Pinpoint the cell where the given text exists, returning its (X, Y) midpoint coordinate. 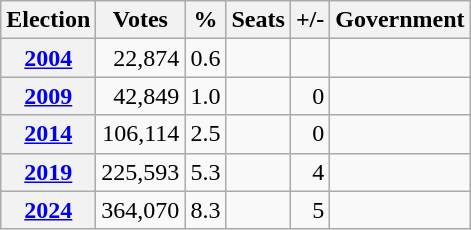
106,114 (140, 134)
2.5 (206, 134)
225,593 (140, 172)
Election (48, 20)
0.6 (206, 58)
2014 (48, 134)
1.0 (206, 96)
2009 (48, 96)
364,070 (140, 210)
Votes (140, 20)
22,874 (140, 58)
42,849 (140, 96)
Seats (258, 20)
4 (310, 172)
% (206, 20)
+/- (310, 20)
Government (400, 20)
2019 (48, 172)
5 (310, 210)
2004 (48, 58)
2024 (48, 210)
5.3 (206, 172)
8.3 (206, 210)
